Return the [x, y] coordinate for the center point of the cell that contains the specified text.  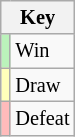
Defeat [42, 118]
Draw [42, 85]
Key [38, 17]
Win [42, 51]
